Pinpoint the cell where the given text exists, returning its (x, y) midpoint coordinate. 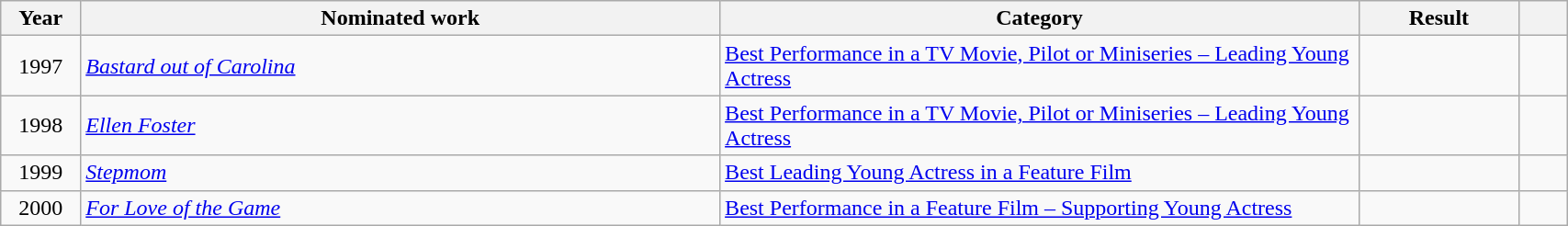
For Love of the Game (400, 208)
Result (1438, 18)
1997 (40, 66)
Best Leading Young Actress in a Feature Film (1040, 173)
Category (1040, 18)
Year (40, 18)
1999 (40, 173)
Nominated work (400, 18)
Bastard out of Carolina (400, 66)
Best Performance in a Feature Film – Supporting Young Actress (1040, 208)
Stepmom (400, 173)
1998 (40, 125)
Ellen Foster (400, 125)
2000 (40, 208)
